Scan for the cell matching the given text and deliver its [X, Y] coordinate at center. 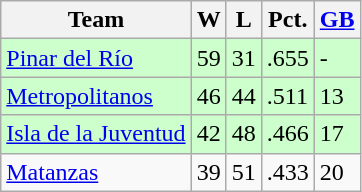
Pinar del Río [96, 58]
51 [244, 172]
Matanzas [96, 172]
Metropolitanos [96, 96]
42 [208, 134]
39 [208, 172]
.655 [288, 58]
20 [337, 172]
17 [337, 134]
46 [208, 96]
.466 [288, 134]
48 [244, 134]
W [208, 20]
Team [96, 20]
.511 [288, 96]
GB [337, 20]
13 [337, 96]
- [337, 58]
Isla de la Juventud [96, 134]
59 [208, 58]
L [244, 20]
.433 [288, 172]
Pct. [288, 20]
31 [244, 58]
44 [244, 96]
